Determine the (X, Y) coordinate at the center of the cell enclosing the given text.  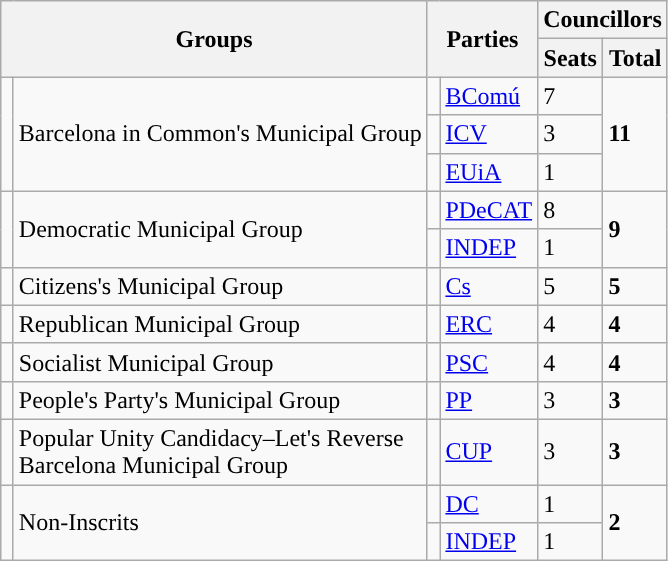
People's Party's Municipal Group (220, 400)
ICV (489, 134)
PP (489, 400)
Seats (570, 58)
11 (635, 134)
Republican Municipal Group (220, 324)
EUiA (489, 172)
Popular Unity Candidacy–Let's ReverseBarcelona Municipal Group (220, 452)
Non-Inscrits (220, 522)
Councillors (603, 20)
7 (570, 96)
Socialist Municipal Group (220, 362)
Democratic Municipal Group (220, 229)
Barcelona in Common's Municipal Group (220, 134)
Total (635, 58)
Cs (489, 286)
PSC (489, 362)
BComú (489, 96)
PDeCAT (489, 210)
ERC (489, 324)
CUP (489, 452)
2 (635, 522)
9 (635, 229)
8 (570, 210)
Citizens's Municipal Group (220, 286)
Parties (482, 39)
Groups (214, 39)
DC (489, 503)
